Extract the (x, y) coordinate from the center of the cell holding the provided text.  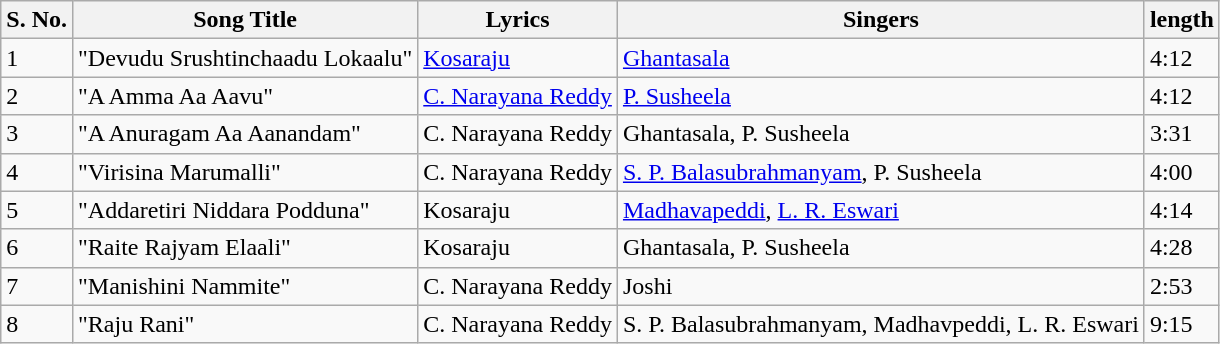
8 (37, 324)
3 (37, 134)
2:53 (1182, 286)
S. P. Balasubrahmanyam, Madhavpeddi, L. R. Eswari (880, 324)
4:00 (1182, 172)
"Addaretiri Niddara Podduna" (244, 210)
4:28 (1182, 248)
length (1182, 20)
Lyrics (518, 20)
"Virisina Marumalli" (244, 172)
Song Title (244, 20)
9:15 (1182, 324)
"A Amma Aa Aavu" (244, 96)
2 (37, 96)
4 (37, 172)
Madhavapeddi, L. R. Eswari (880, 210)
"A Anuragam Aa Aanandam" (244, 134)
Singers (880, 20)
Ghantasala (880, 58)
5 (37, 210)
P. Susheela (880, 96)
7 (37, 286)
"Raite Rajyam Elaali" (244, 248)
6 (37, 248)
"Devudu Srushtinchaadu Lokaalu" (244, 58)
3:31 (1182, 134)
S. No. (37, 20)
4:14 (1182, 210)
S. P. Balasubrahmanyam, P. Susheela (880, 172)
1 (37, 58)
Joshi (880, 286)
"Manishini Nammite" (244, 286)
"Raju Rani" (244, 324)
